Output the [x, y] coordinate of the center of the cell containing the given text.  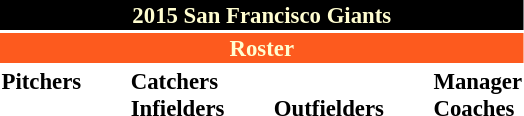
2015 San Francisco Giants [262, 15]
Roster [262, 48]
